Search for the cell housing the specified text and yield its (x, y) center coordinate. 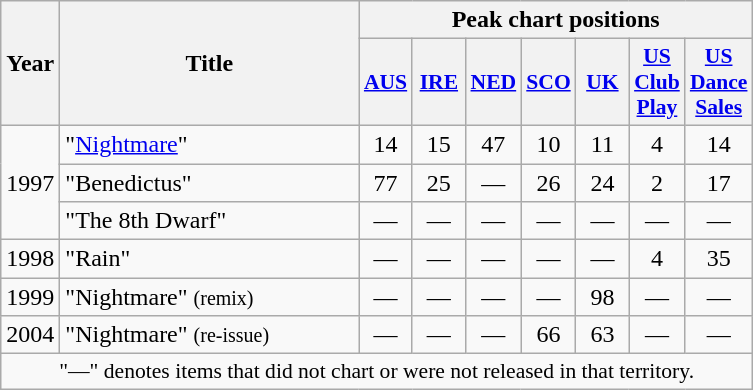
1999 (30, 297)
77 (386, 183)
10 (548, 144)
Title (210, 64)
35 (719, 259)
"Nightmare" (re-issue) (210, 335)
"The 8th Dwarf" (210, 221)
2004 (30, 335)
17 (719, 183)
66 (548, 335)
"—" denotes items that did not chart or were not released in that territory. (377, 372)
11 (602, 144)
25 (438, 183)
Peak chart positions (556, 20)
63 (602, 335)
SCO (548, 82)
"Nightmare" (remix) (210, 297)
26 (548, 183)
15 (438, 144)
USDanceSales (719, 82)
47 (494, 144)
"Benedictus" (210, 183)
98 (602, 297)
"Rain" (210, 259)
1998 (30, 259)
USClubPlay (657, 82)
NED (494, 82)
AUS (386, 82)
IRE (438, 82)
"Nightmare" (210, 144)
24 (602, 183)
2 (657, 183)
Year (30, 64)
1997 (30, 182)
UK (602, 82)
